Search for the cell housing the specified text and yield its (X, Y) center coordinate. 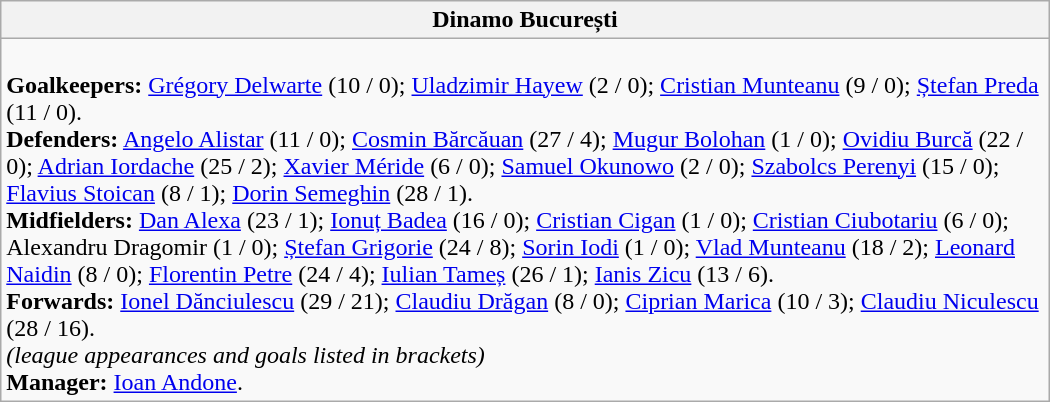
Dinamo București (525, 20)
